Return (x, y) of the center of cell containing provided text 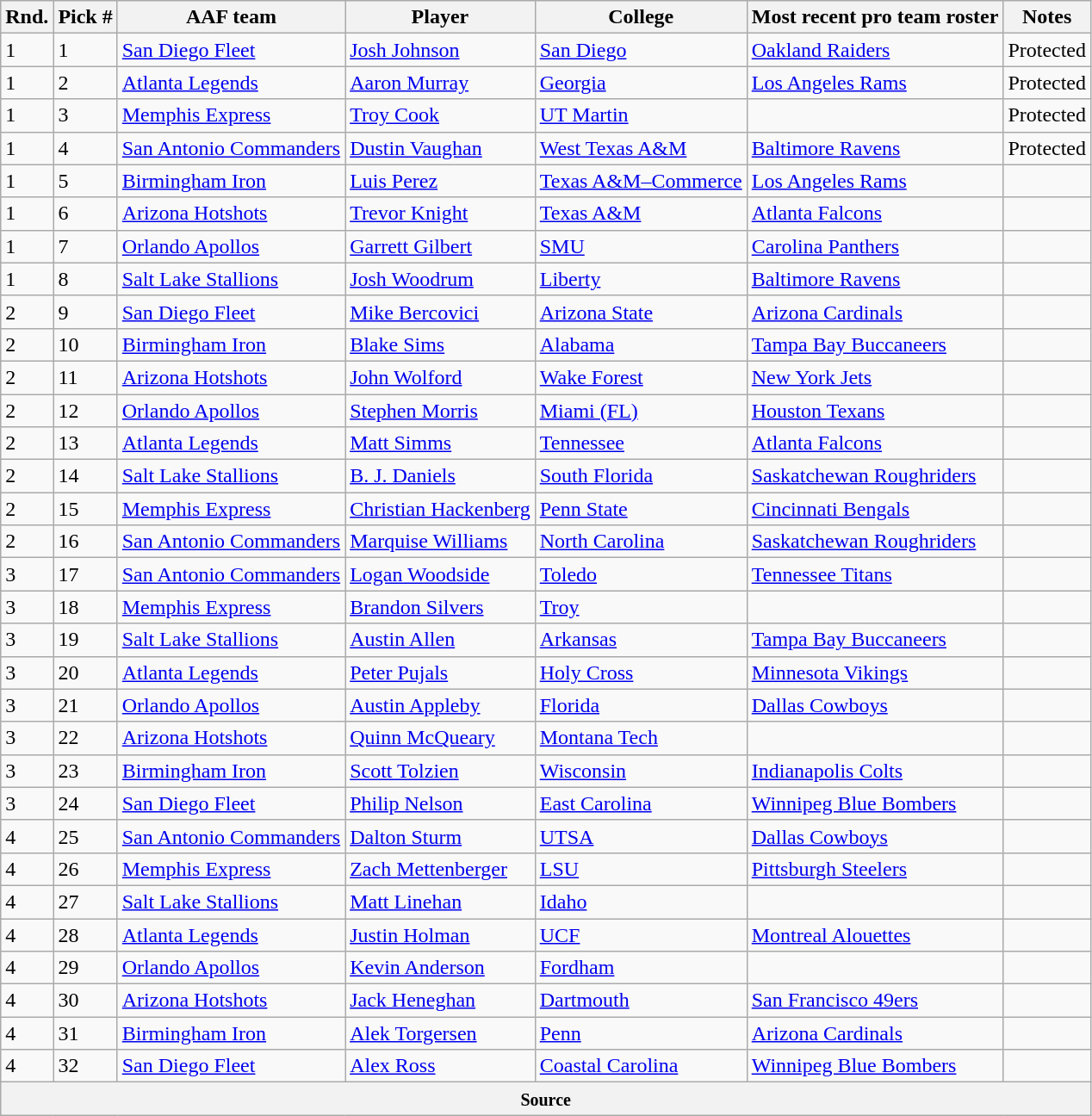
Stephen Morris (441, 411)
16 (85, 542)
Coastal Carolina (641, 1066)
6 (85, 214)
19 (85, 640)
24 (85, 803)
Source (546, 1099)
Austin Allen (441, 640)
Notes (1047, 17)
18 (85, 607)
New York Jets (875, 377)
Alex Ross (441, 1066)
Dustin Vaughan (441, 148)
Pick # (85, 17)
7 (85, 246)
Tennessee (641, 443)
SMU (641, 246)
Arizona State (641, 312)
Garrett Gilbert (441, 246)
Mike Bercovici (441, 312)
B. J. Daniels (441, 476)
LSU (641, 869)
Christian Hackenberg (441, 509)
Wisconsin (641, 771)
5 (85, 181)
32 (85, 1066)
Tennessee Titans (875, 574)
Idaho (641, 902)
Holy Cross (641, 673)
Player (441, 17)
Arkansas (641, 640)
29 (85, 968)
23 (85, 771)
Wake Forest (641, 377)
Montana Tech (641, 738)
Penn (641, 1033)
8 (85, 279)
Trevor Knight (441, 214)
Liberty (641, 279)
Alek Torgersen (441, 1033)
West Texas A&M (641, 148)
Pittsburgh Steelers (875, 869)
Zach Mettenberger (441, 869)
Fordham (641, 968)
San Francisco 49ers (875, 1001)
Indianapolis Colts (875, 771)
30 (85, 1001)
22 (85, 738)
Montreal Alouettes (875, 934)
Dartmouth (641, 1001)
13 (85, 443)
Brandon Silvers (441, 607)
Carolina Panthers (875, 246)
Rnd. (28, 17)
Houston Texans (875, 411)
Troy Cook (441, 115)
Marquise Williams (441, 542)
Georgia (641, 83)
Blake Sims (441, 344)
Matt Simms (441, 443)
Josh Woodrum (441, 279)
UCF (641, 934)
11 (85, 377)
Justin Holman (441, 934)
14 (85, 476)
College (641, 17)
Oakland Raiders (875, 50)
17 (85, 574)
North Carolina (641, 542)
12 (85, 411)
UTSA (641, 836)
20 (85, 673)
Matt Linehan (441, 902)
AAF team (231, 17)
28 (85, 934)
25 (85, 836)
Philip Nelson (441, 803)
San Diego (641, 50)
South Florida (641, 476)
Jack Heneghan (441, 1001)
9 (85, 312)
10 (85, 344)
Texas A&M (641, 214)
Minnesota Vikings (875, 673)
Alabama (641, 344)
Penn State (641, 509)
Quinn McQueary (441, 738)
Austin Appleby (441, 705)
Kevin Anderson (441, 968)
UT Martin (641, 115)
26 (85, 869)
Texas A&M–Commerce (641, 181)
15 (85, 509)
31 (85, 1033)
Dalton Sturm (441, 836)
Troy (641, 607)
Aaron Murray (441, 83)
Cincinnati Bengals (875, 509)
Luis Perez (441, 181)
Miami (FL) (641, 411)
Scott Tolzien (441, 771)
21 (85, 705)
Toledo (641, 574)
Logan Woodside (441, 574)
Peter Pujals (441, 673)
27 (85, 902)
Josh Johnson (441, 50)
Florida (641, 705)
East Carolina (641, 803)
Most recent pro team roster (875, 17)
John Wolford (441, 377)
